Pinpoint the cell where the given text exists, returning its (x, y) midpoint coordinate. 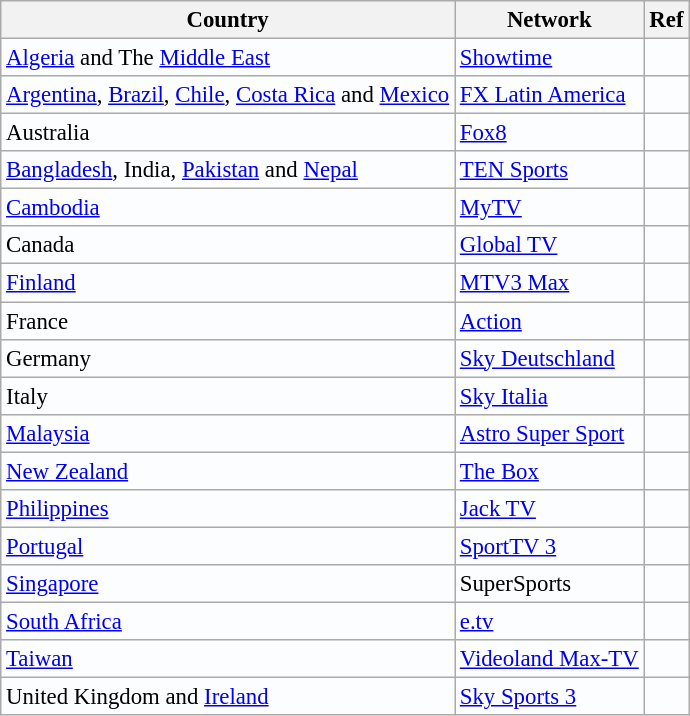
Sky Italia (549, 396)
Global TV (549, 245)
Germany (228, 358)
Philippines (228, 509)
France (228, 321)
Finland (228, 283)
The Box (549, 471)
Ref (666, 20)
Action (549, 321)
TEN Sports (549, 170)
United Kingdom and Ireland (228, 697)
Algeria and The Middle East (228, 58)
Portugal (228, 546)
South Africa (228, 621)
Singapore (228, 584)
SportTV 3 (549, 546)
FX Latin America (549, 95)
Cambodia (228, 208)
Italy (228, 396)
Jack TV (549, 509)
MTV3 Max (549, 283)
Argentina, Brazil, Chile, Costa Rica and Mexico (228, 95)
Fox8 (549, 133)
Network (549, 20)
Sky Deutschland (549, 358)
MyTV (549, 208)
Country (228, 20)
New Zealand (228, 471)
Canada (228, 245)
Malaysia (228, 433)
e.tv (549, 621)
Showtime (549, 58)
Videoland Max-TV (549, 659)
Sky Sports 3 (549, 697)
Astro Super Sport (549, 433)
Bangladesh, India, Pakistan and Nepal (228, 170)
Taiwan (228, 659)
Australia (228, 133)
SuperSports (549, 584)
